Output the [X, Y] coordinate of the center of the cell containing the given text.  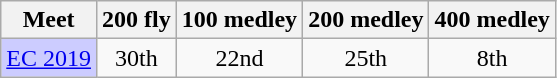
Meet [49, 20]
22nd [239, 58]
200 medley [366, 20]
8th [492, 58]
30th [136, 58]
400 medley [492, 20]
100 medley [239, 20]
25th [366, 58]
200 fly [136, 20]
EC 2019 [49, 58]
